Return the (X, Y) coordinate for the center point of the cell that contains the specified text.  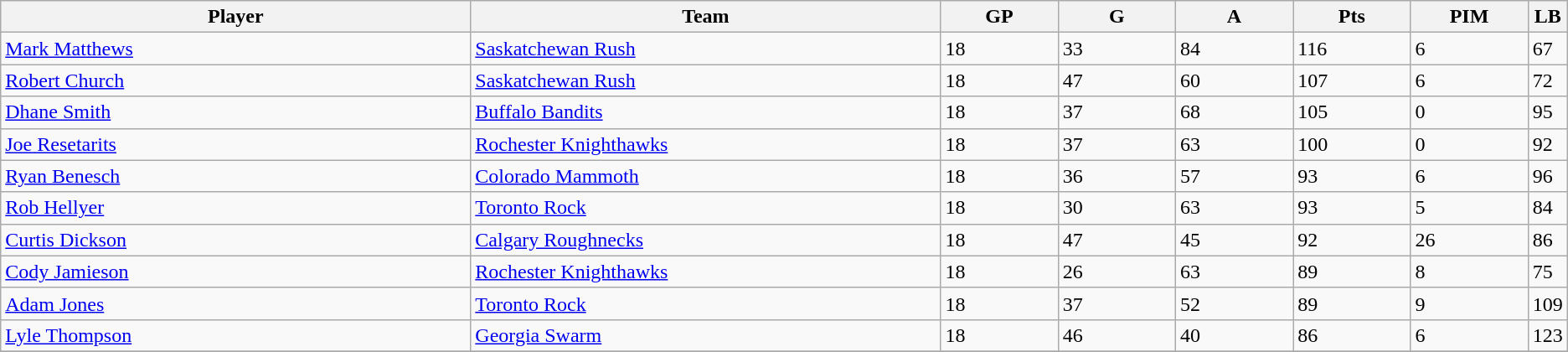
68 (1234, 112)
46 (1117, 335)
105 (1352, 112)
A (1234, 17)
LB (1548, 17)
57 (1234, 176)
Player (236, 17)
Calgary Roughnecks (705, 240)
36 (1117, 176)
Georgia Swarm (705, 335)
Cody Jamieson (236, 272)
Robert Church (236, 80)
GP (999, 17)
9 (1469, 303)
107 (1352, 80)
52 (1234, 303)
Joe Resetarits (236, 144)
Rob Hellyer (236, 208)
Buffalo Bandits (705, 112)
Colorado Mammoth (705, 176)
40 (1234, 335)
109 (1548, 303)
60 (1234, 80)
100 (1352, 144)
72 (1548, 80)
67 (1548, 49)
PIM (1469, 17)
Adam Jones (236, 303)
G (1117, 17)
33 (1117, 49)
Curtis Dickson (236, 240)
5 (1469, 208)
116 (1352, 49)
Dhane Smith (236, 112)
96 (1548, 176)
123 (1548, 335)
30 (1117, 208)
75 (1548, 272)
8 (1469, 272)
95 (1548, 112)
Mark Matthews (236, 49)
Pts (1352, 17)
Lyle Thompson (236, 335)
Team (705, 17)
Ryan Benesch (236, 176)
45 (1234, 240)
